Return the (X, Y) coordinate for the center point of the cell that contains the specified text.  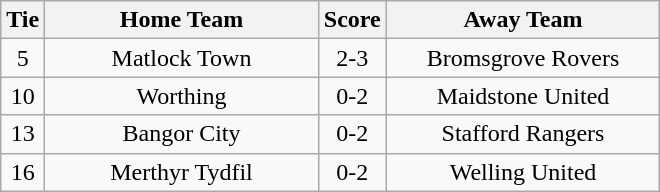
13 (23, 134)
Bangor City (182, 134)
Score (352, 20)
Welling United (523, 172)
Stafford Rangers (523, 134)
2-3 (352, 58)
Away Team (523, 20)
Home Team (182, 20)
Maidstone United (523, 96)
Bromsgrove Rovers (523, 58)
5 (23, 58)
Worthing (182, 96)
10 (23, 96)
16 (23, 172)
Tie (23, 20)
Matlock Town (182, 58)
Merthyr Tydfil (182, 172)
